Capture the cell that displays the provided text and extract its [x, y] central coordinate. 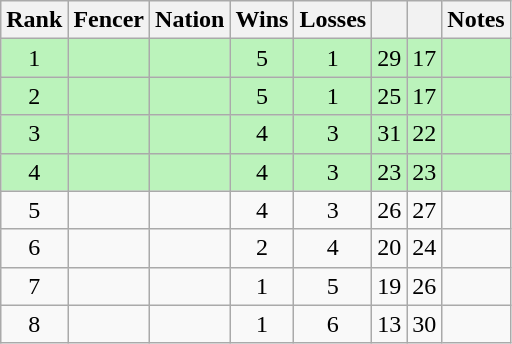
27 [424, 210]
19 [390, 286]
Wins [262, 20]
22 [424, 134]
31 [390, 134]
13 [390, 324]
7 [34, 286]
Losses [333, 20]
Rank [34, 20]
24 [424, 248]
29 [390, 58]
Nation [190, 20]
30 [424, 324]
Fencer [109, 20]
20 [390, 248]
8 [34, 324]
25 [390, 96]
Notes [476, 20]
